Return the [x, y] coordinate for the center point of the cell that contains the specified text.  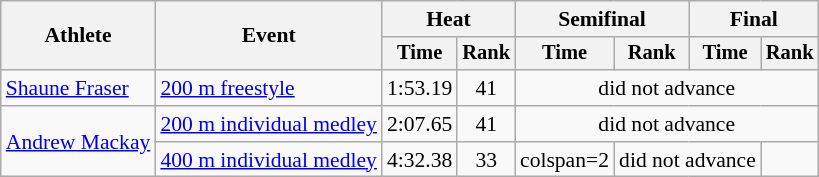
2:07.65 [420, 124]
Event [268, 36]
Andrew Mackay [78, 142]
Heat [448, 19]
Final [754, 19]
200 m freestyle [268, 88]
200 m individual medley [268, 124]
Athlete [78, 36]
1:53.19 [420, 88]
Semifinal [602, 19]
Shaune Fraser [78, 88]
